From the cell containing the given text, extract its center point as [X, Y] coordinate. 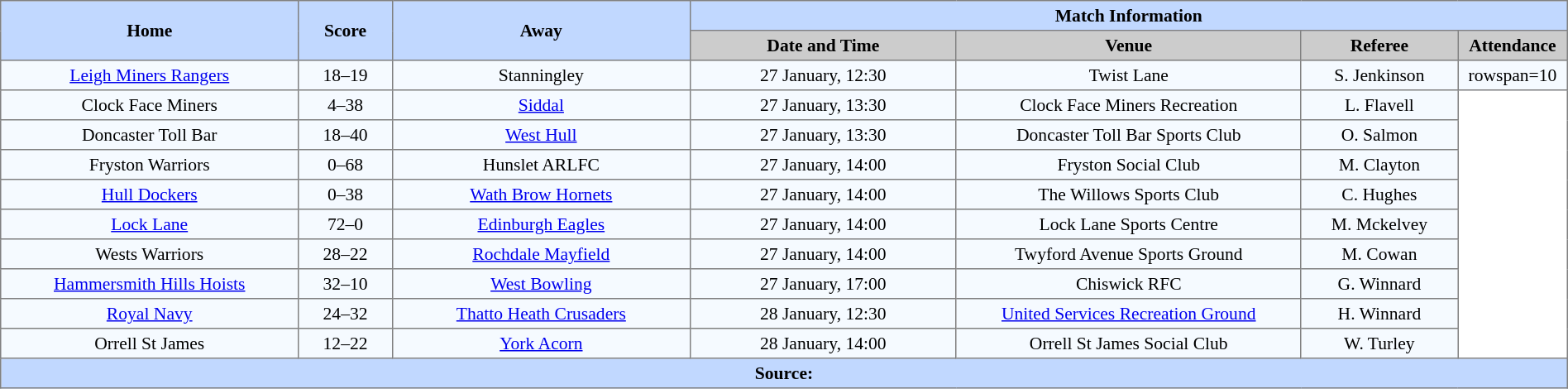
Doncaster Toll Bar Sports Club [1128, 135]
Lock Lane [150, 224]
Twyford Avenue Sports Ground [1128, 254]
M. Clayton [1379, 165]
Chiswick RFC [1128, 284]
Fryston Social Club [1128, 165]
Fryston Warriors [150, 165]
28 January, 12:30 [823, 314]
Away [541, 31]
Hammersmith Hills Hoists [150, 284]
O. Salmon [1379, 135]
West Bowling [541, 284]
18–19 [346, 75]
W. Turley [1379, 343]
Referee [1379, 46]
Edinburgh Eagles [541, 224]
The Willows Sports Club [1128, 194]
M. Cowan [1379, 254]
Stanningley [541, 75]
York Acorn [541, 343]
Twist Lane [1128, 75]
M. Mckelvey [1379, 224]
0–38 [346, 194]
Clock Face Miners Recreation [1128, 105]
4–38 [346, 105]
C. Hughes [1379, 194]
27 January, 12:30 [823, 75]
L. Flavell [1379, 105]
Score [346, 31]
Source: [784, 373]
24–32 [346, 314]
27 January, 17:00 [823, 284]
Hunslet ARLFC [541, 165]
H. Winnard [1379, 314]
S. Jenkinson [1379, 75]
Hull Dockers [150, 194]
Home [150, 31]
Date and Time [823, 46]
18–40 [346, 135]
72–0 [346, 224]
Rochdale Mayfield [541, 254]
G. Winnard [1379, 284]
Clock Face Miners [150, 105]
Orrell St James Social Club [1128, 343]
Lock Lane Sports Centre [1128, 224]
Royal Navy [150, 314]
Siddal [541, 105]
United Services Recreation Ground [1128, 314]
0–68 [346, 165]
West Hull [541, 135]
28–22 [346, 254]
Leigh Miners Rangers [150, 75]
12–22 [346, 343]
32–10 [346, 284]
rowspan=10 [1513, 75]
Wests Warriors [150, 254]
28 January, 14:00 [823, 343]
Wath Brow Hornets [541, 194]
Venue [1128, 46]
Thatto Heath Crusaders [541, 314]
Orrell St James [150, 343]
Doncaster Toll Bar [150, 135]
Attendance [1513, 46]
Match Information [1128, 16]
